Identify which cell holds the provided text, then report its [X, Y] central coordinate. 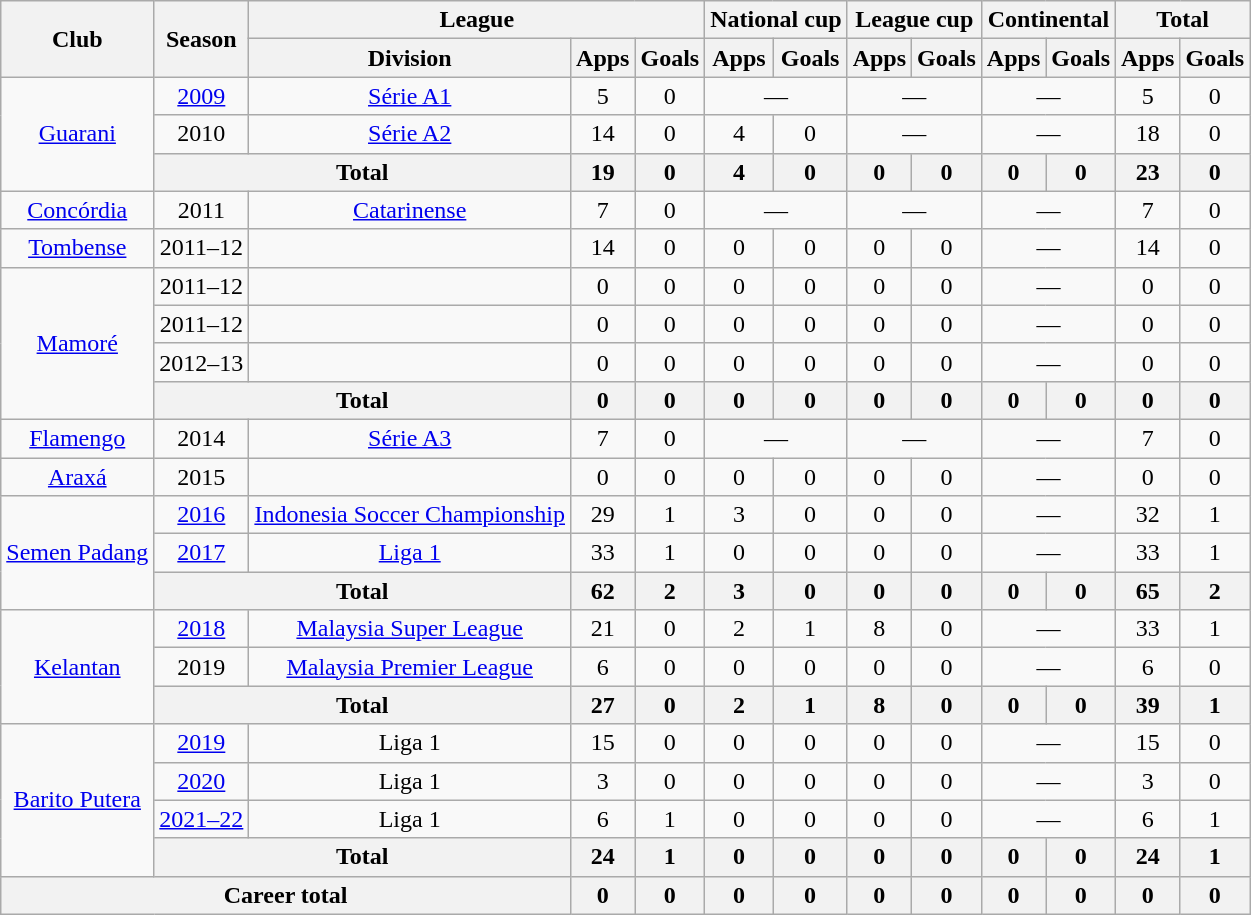
League cup [914, 20]
Tombense [78, 248]
National cup [776, 20]
Catarinense [410, 210]
2014 [202, 438]
18 [1148, 134]
Série A1 [410, 96]
Kelantan [78, 667]
Division [410, 58]
Indonesia Soccer Championship [410, 515]
League [477, 20]
Flamengo [78, 438]
Mamoré [78, 343]
65 [1148, 591]
Semen Padang [78, 553]
32 [1148, 515]
Club [78, 39]
2010 [202, 134]
Season [202, 39]
Continental [1048, 20]
Barito Putera [78, 800]
2012–13 [202, 362]
2021–22 [202, 819]
Career total [286, 895]
Concórdia [78, 210]
23 [1148, 172]
2011 [202, 210]
21 [603, 629]
Malaysia Super League [410, 629]
62 [603, 591]
Série A3 [410, 438]
2020 [202, 781]
Araxá [78, 477]
2009 [202, 96]
2016 [202, 515]
2017 [202, 553]
Malaysia Premier League [410, 667]
29 [603, 515]
2015 [202, 477]
2018 [202, 629]
Série A2 [410, 134]
27 [603, 705]
19 [603, 172]
39 [1148, 705]
Guarani [78, 134]
